Capture the cell that displays the provided text and extract its [x, y] central coordinate. 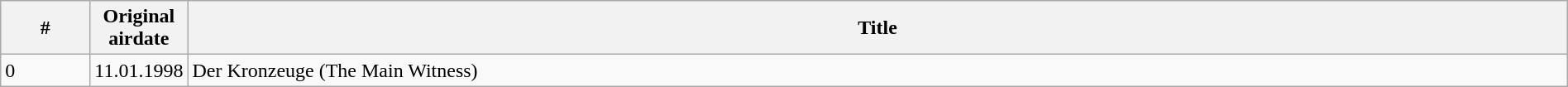
# [45, 28]
Title [877, 28]
0 [45, 70]
11.01.1998 [139, 70]
Original airdate [139, 28]
Der Kronzeuge (The Main Witness) [877, 70]
